Search for the cell housing the specified text and yield its (x, y) center coordinate. 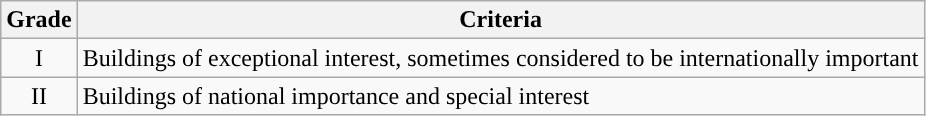
II (39, 96)
Grade (39, 20)
Buildings of national importance and special interest (500, 96)
Buildings of exceptional interest, sometimes considered to be internationally important (500, 58)
Criteria (500, 20)
I (39, 58)
